Locate the cell with the specified text and output its [x, y] center coordinate. 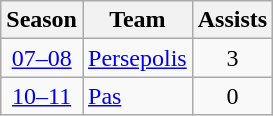
Persepolis [137, 58]
Team [137, 20]
Assists [232, 20]
Season [42, 20]
Pas [137, 96]
07–08 [42, 58]
3 [232, 58]
10–11 [42, 96]
0 [232, 96]
